For the text-containing cell, return its midpoint in (X, Y) coordinate format. 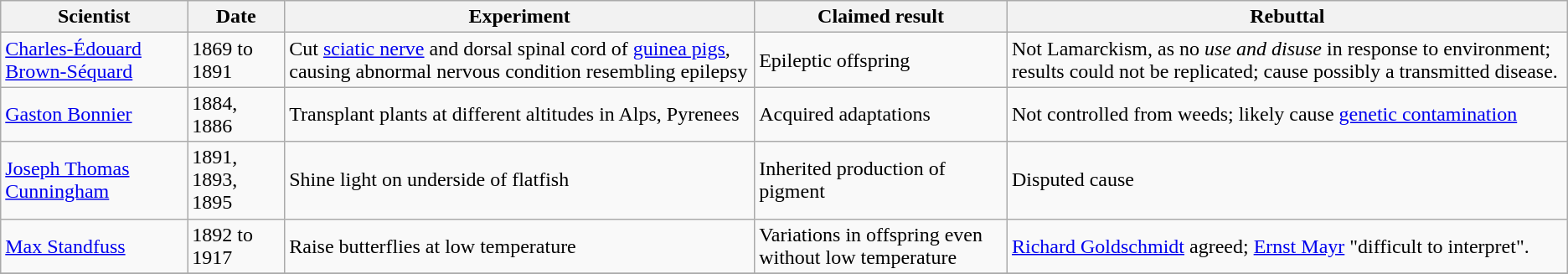
Joseph Thomas Cunningham (94, 180)
Richard Goldschmidt agreed; Ernst Mayr "difficult to interpret". (1288, 246)
Not controlled from weeds; likely cause genetic contamination (1288, 114)
Epileptic offspring (881, 60)
Date (236, 17)
Charles-Édouard Brown-Séquard (94, 60)
Scientist (94, 17)
Experiment (519, 17)
1892 to 1917 (236, 246)
Max Standfuss (94, 246)
1884, 1886 (236, 114)
Gaston Bonnier (94, 114)
Disputed cause (1288, 180)
1891, 1893, 1895 (236, 180)
Rebuttal (1288, 17)
Inherited production of pigment (881, 180)
1869 to 1891 (236, 60)
Not Lamarckism, as no use and disuse in response to environment; results could not be replicated; cause possibly a transmitted disease. (1288, 60)
Acquired adaptations (881, 114)
Claimed result (881, 17)
Variations in offspring even without low temperature (881, 246)
Shine light on underside of flatfish (519, 180)
Raise butterflies at low temperature (519, 246)
Cut sciatic nerve and dorsal spinal cord of guinea pigs, causing abnormal nervous condition resembling epilepsy (519, 60)
Transplant plants at different altitudes in Alps, Pyrenees (519, 114)
